Locate the cell with the specified text and output its [x, y] center coordinate. 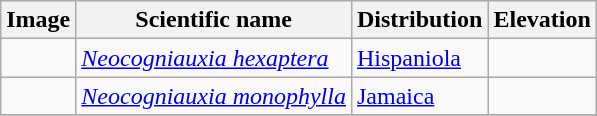
Neocogniauxia monophylla [214, 96]
Scientific name [214, 20]
Jamaica [419, 96]
Hispaniola [419, 58]
Neocogniauxia hexaptera [214, 58]
Elevation [542, 20]
Image [38, 20]
Distribution [419, 20]
